Determine the [x, y] coordinate at the center of the cell enclosing the given text.  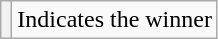
Indicates the winner [115, 20]
